Provide the (x, y) coordinate of the cell's center where the given text is located.  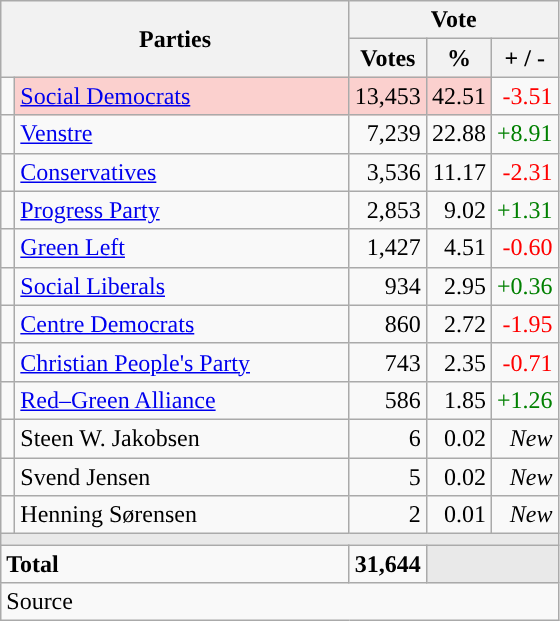
586 (388, 400)
+1.26 (524, 400)
+0.36 (524, 286)
Votes (388, 58)
743 (388, 362)
-0.71 (524, 362)
Parties (176, 39)
Total (176, 564)
Source (280, 602)
% (458, 58)
2,853 (388, 210)
Social Liberals (182, 286)
3,536 (388, 172)
6 (388, 438)
2.72 (458, 324)
+1.31 (524, 210)
22.88 (458, 134)
1.85 (458, 400)
9.02 (458, 210)
2 (388, 515)
5 (388, 477)
860 (388, 324)
Red–Green Alliance (182, 400)
1,427 (388, 248)
Progress Party (182, 210)
+ / - (524, 58)
+8.91 (524, 134)
0.01 (458, 515)
Social Democrats (182, 96)
42.51 (458, 96)
Christian People's Party (182, 362)
934 (388, 286)
-0.60 (524, 248)
Vote (454, 20)
4.51 (458, 248)
Henning Sørensen (182, 515)
31,644 (388, 564)
Centre Democrats (182, 324)
Conservatives (182, 172)
2.95 (458, 286)
Steen W. Jakobsen (182, 438)
13,453 (388, 96)
-1.95 (524, 324)
-3.51 (524, 96)
Venstre (182, 134)
Svend Jensen (182, 477)
-2.31 (524, 172)
Green Left (182, 248)
7,239 (388, 134)
2.35 (458, 362)
11.17 (458, 172)
